Locate the cell with the specified text and output its (x, y) center coordinate. 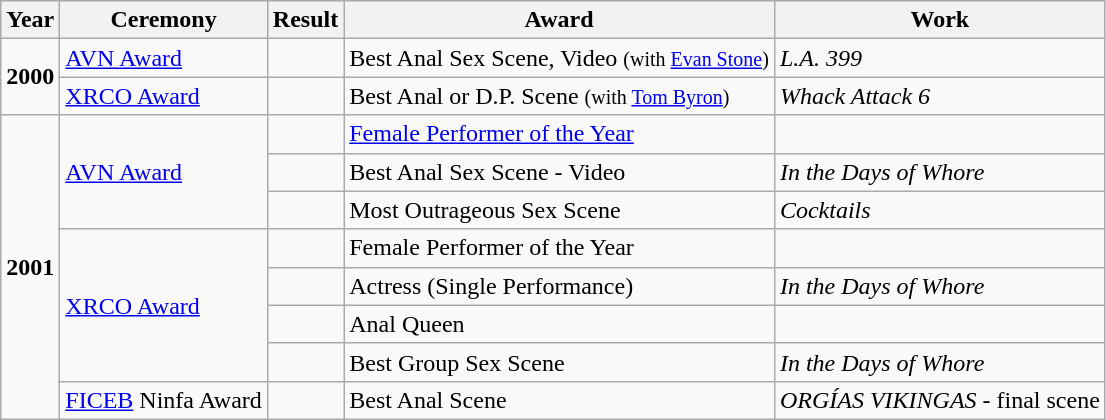
2000 (30, 77)
L.A. 399 (940, 58)
Result (305, 20)
Anal Queen (560, 324)
Best Anal Sex Scene, Video (with Evan Stone) (560, 58)
Work (940, 20)
Most Outrageous Sex Scene (560, 210)
ORGÍAS VIKINGAS - final scene (940, 400)
Cocktails (940, 210)
Actress (Single Performance) (560, 286)
FICEB Ninfa Award (164, 400)
Ceremony (164, 20)
Best Anal Scene (560, 400)
Year (30, 20)
2001 (30, 267)
Best Anal or D.P. Scene (with Tom Byron) (560, 96)
Best Group Sex Scene (560, 362)
Whack Attack 6 (940, 96)
Award (560, 20)
Best Anal Sex Scene - Video (560, 172)
